Locate the cell with the specified text and output its [x, y] center coordinate. 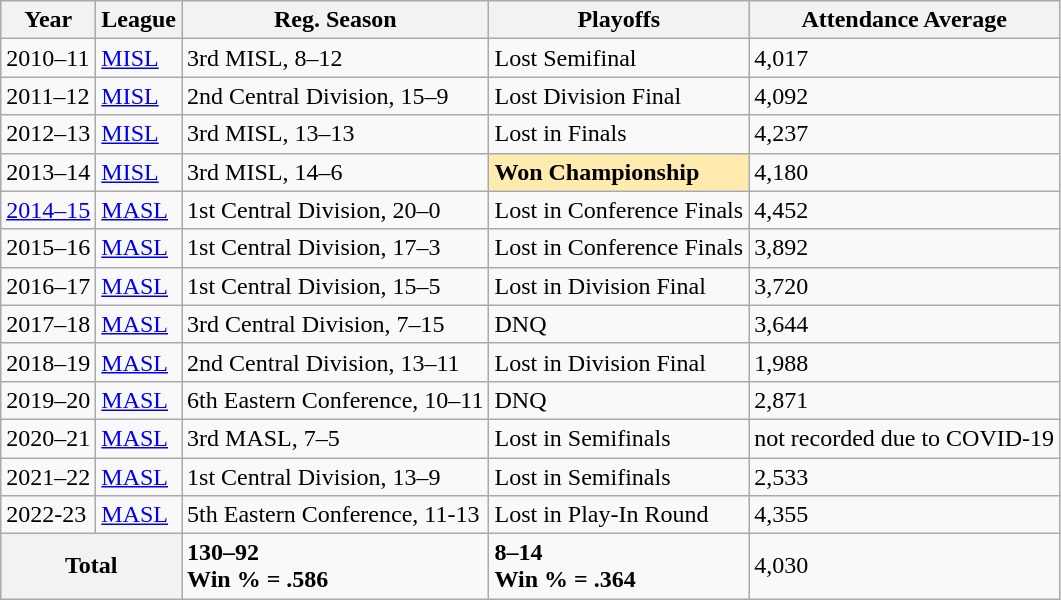
2012–13 [48, 134]
8–14 Win % = .364 [619, 566]
Reg. Season [336, 20]
3,720 [904, 286]
130–92 Win % = .586 [336, 566]
2016–17 [48, 286]
2010–11 [48, 58]
4,237 [904, 134]
1st Central Division, 13–9 [336, 477]
5th Eastern Conference, 11-13 [336, 515]
Playoffs [619, 20]
2015–16 [48, 248]
4,452 [904, 210]
Lost in Play-In Round [619, 515]
1st Central Division, 17–3 [336, 248]
6th Eastern Conference, 10–11 [336, 400]
1st Central Division, 15–5 [336, 286]
2018–19 [48, 362]
2020–21 [48, 438]
1st Central Division, 20–0 [336, 210]
2nd Central Division, 15–9 [336, 96]
2021–22 [48, 477]
4,180 [904, 172]
4,030 [904, 566]
2014–15 [48, 210]
Lost Division Final [619, 96]
3rd MISL, 14–6 [336, 172]
1,988 [904, 362]
Lost in Finals [619, 134]
2nd Central Division, 13–11 [336, 362]
3,892 [904, 248]
3rd MISL, 13–13 [336, 134]
3rd Central Division, 7–15 [336, 324]
Year [48, 20]
Total [92, 566]
Attendance Average [904, 20]
2019–20 [48, 400]
2017–18 [48, 324]
4,355 [904, 515]
Lost Semifinal [619, 58]
2011–12 [48, 96]
not recorded due to COVID-19 [904, 438]
4,092 [904, 96]
4,017 [904, 58]
3rd MISL, 8–12 [336, 58]
Won Championship [619, 172]
2022-23 [48, 515]
3rd MASL, 7–5 [336, 438]
2,533 [904, 477]
2,871 [904, 400]
3,644 [904, 324]
League [139, 20]
2013–14 [48, 172]
